Locate the cell with the specified text and output its [x, y] center coordinate. 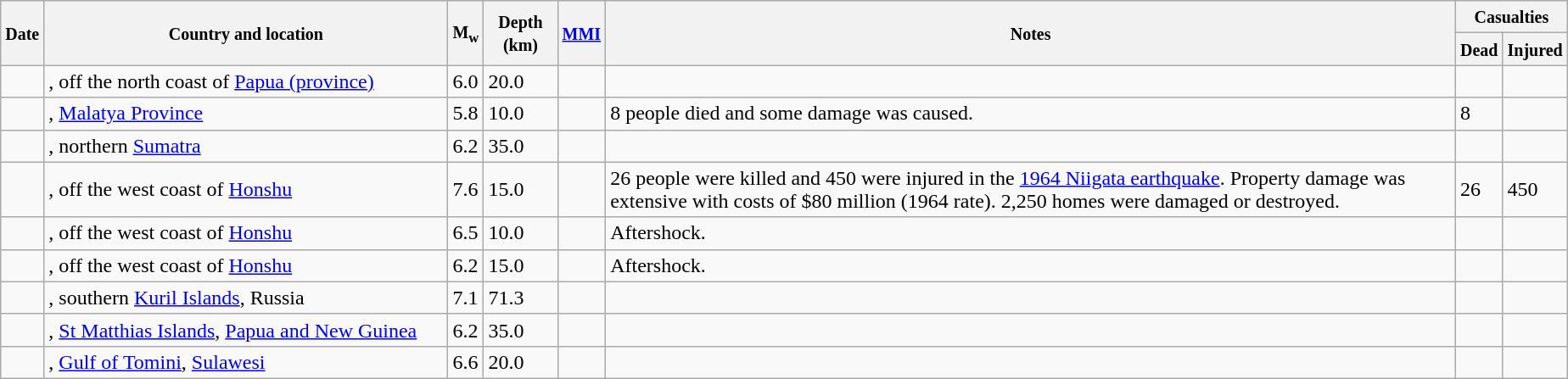
8 people died and some damage was caused. [1031, 114]
, southern Kuril Islands, Russia [246, 298]
7.1 [466, 298]
6.6 [466, 362]
Country and location [246, 33]
Casualties [1511, 17]
Notes [1031, 33]
Dead [1479, 49]
Date [22, 33]
6.0 [466, 81]
8 [1479, 114]
7.6 [466, 190]
MMI [582, 33]
26 [1479, 190]
Depth (km) [521, 33]
450 [1535, 190]
71.3 [521, 298]
6.5 [466, 233]
, Malatya Province [246, 114]
, northern Sumatra [246, 146]
, off the north coast of Papua (province) [246, 81]
, Gulf of Tomini, Sulawesi [246, 362]
, St Matthias Islands, Papua and New Guinea [246, 330]
Mw [466, 33]
Injured [1535, 49]
5.8 [466, 114]
